Extract the (x, y) coordinate from the center of the cell holding the provided text.  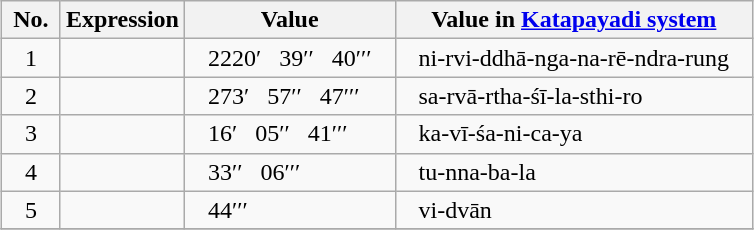
273′ 57′′ 47′′′ (290, 96)
44′′′ (290, 210)
tu-nna-ba-la (574, 172)
4 (30, 172)
ka-vī-śa-ni-ca-ya (574, 134)
33′′ 06′′′ (290, 172)
2 (30, 96)
sa-rvā-rtha-śī-la-sthi-ro (574, 96)
Expression (122, 20)
No. (30, 20)
vi-dvān (574, 210)
16′ 05′′ 41′′′ (290, 134)
2220′ 39′′ 40′′′ (290, 58)
Value in Katapayadi system (574, 20)
Value (290, 20)
1 (30, 58)
3 (30, 134)
ni-rvi-ddhā-nga-na-rē-ndra-rung (574, 58)
5 (30, 210)
